Identify which cell holds the provided text, then report its [x, y] central coordinate. 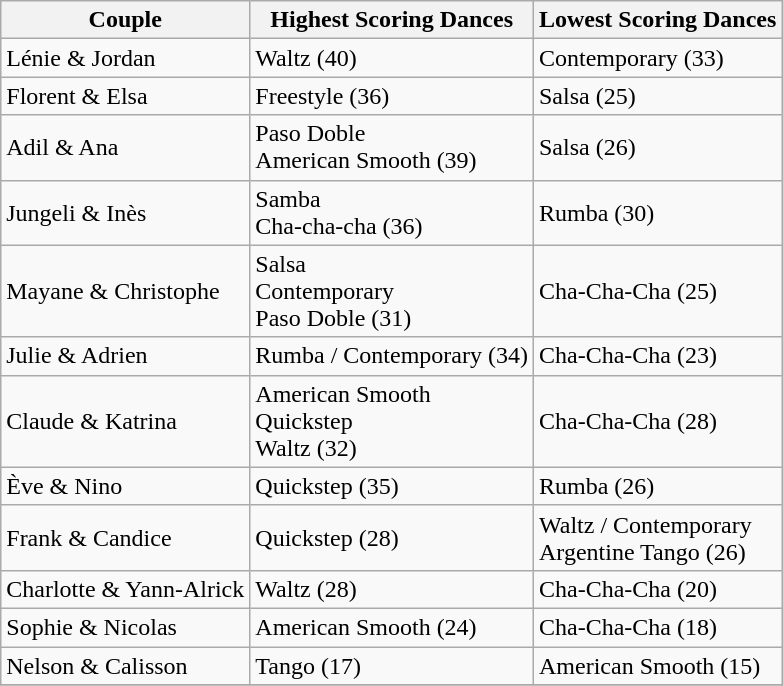
Salsa (26) [657, 148]
Highest Scoring Dances [392, 20]
Paso DobleAmerican Smooth (39) [392, 148]
Charlotte & Yann-Alrick [126, 589]
Quickstep (35) [392, 486]
Tango (17) [392, 665]
Sophie & Nicolas [126, 627]
SambaCha-cha-cha (36) [392, 212]
American SmoothQuickstepWaltz (32) [392, 421]
Lowest Scoring Dances [657, 20]
Contemporary (33) [657, 58]
American Smooth (24) [392, 627]
Claude & Katrina [126, 421]
Adil & Ana [126, 148]
Cha-Cha-Cha (18) [657, 627]
Ève & Nino [126, 486]
Nelson & Calisson [126, 665]
Lénie & Jordan [126, 58]
Rumba (26) [657, 486]
Freestyle (36) [392, 96]
Julie & Adrien [126, 356]
Frank & Candice [126, 538]
Jungeli & Inès [126, 212]
Waltz (40) [392, 58]
Waltz (28) [392, 589]
Cha-Cha-Cha (23) [657, 356]
Mayane & Christophe [126, 291]
Cha-Cha-Cha (20) [657, 589]
Florent & Elsa [126, 96]
American Smooth (15) [657, 665]
Cha-Cha-Cha (28) [657, 421]
Couple [126, 20]
Waltz / ContemporaryArgentine Tango (26) [657, 538]
Cha-Cha-Cha (25) [657, 291]
Quickstep (28) [392, 538]
Salsa (25) [657, 96]
Rumba / Contemporary (34) [392, 356]
Rumba (30) [657, 212]
SalsaContemporaryPaso Doble (31) [392, 291]
